Provide the [x, y] coordinate of the cell's center where the given text is located.  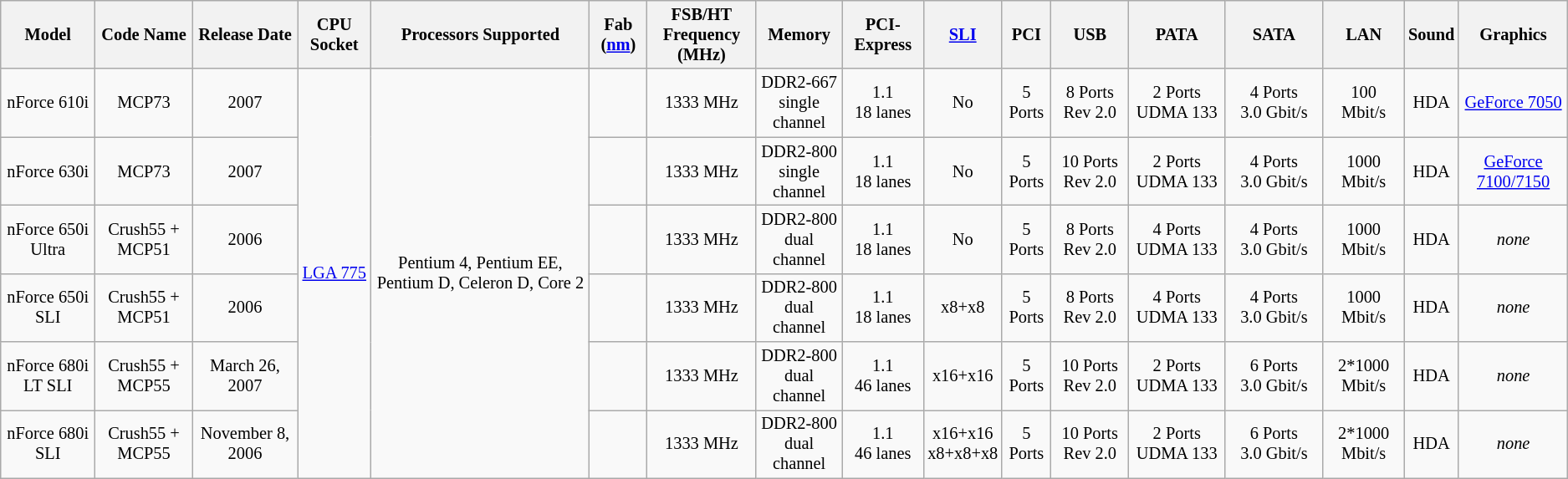
Processors Supported [480, 34]
Graphics [1514, 34]
nForce 650i SLI [49, 308]
Sound [1432, 34]
Memory [799, 34]
PATA [1177, 34]
LAN [1363, 34]
x8+x8 [963, 308]
nForce 630i [49, 171]
GeForce 7100/7150 [1514, 171]
GeForce 7050 [1514, 103]
FSB/HTFrequency (MHz) [702, 34]
LGA 775 [335, 273]
CPU Socket [335, 34]
nForce 650i Ultra [49, 239]
nForce 610i [49, 103]
SATA [1274, 34]
Fab (nm) [619, 34]
x16+x16 [963, 376]
PCI [1026, 34]
Code Name [144, 34]
November 8, 2006 [244, 444]
Model [49, 34]
Pentium 4, Pentium EE, Pentium D, Celeron D, Core 2 [480, 273]
DDR2-800single channel [799, 171]
nForce 680i LT SLI [49, 376]
PCI-Express [883, 34]
DDR2-667single channel [799, 103]
x16+x16x8+x8+x8 [963, 444]
100 Mbit/s [1363, 103]
nForce 680i SLI [49, 444]
USB [1090, 34]
SLI [963, 34]
Release Date [244, 34]
March 26, 2007 [244, 376]
